Identify which cell holds the provided text, then report its [X, Y] central coordinate. 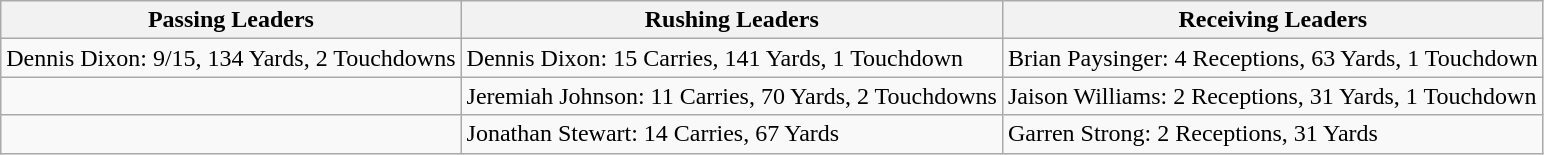
Jaison Williams: 2 Receptions, 31 Yards, 1 Touchdown [1272, 96]
Dennis Dixon: 15 Carries, 141 Yards, 1 Touchdown [732, 58]
Rushing Leaders [732, 20]
Jonathan Stewart: 14 Carries, 67 Yards [732, 134]
Receiving Leaders [1272, 20]
Passing Leaders [231, 20]
Dennis Dixon: 9/15, 134 Yards, 2 Touchdowns [231, 58]
Garren Strong: 2 Receptions, 31 Yards [1272, 134]
Brian Paysinger: 4 Receptions, 63 Yards, 1 Touchdown [1272, 58]
Jeremiah Johnson: 11 Carries, 70 Yards, 2 Touchdowns [732, 96]
